Output the (x, y) coordinate of the center of the cell containing the given text.  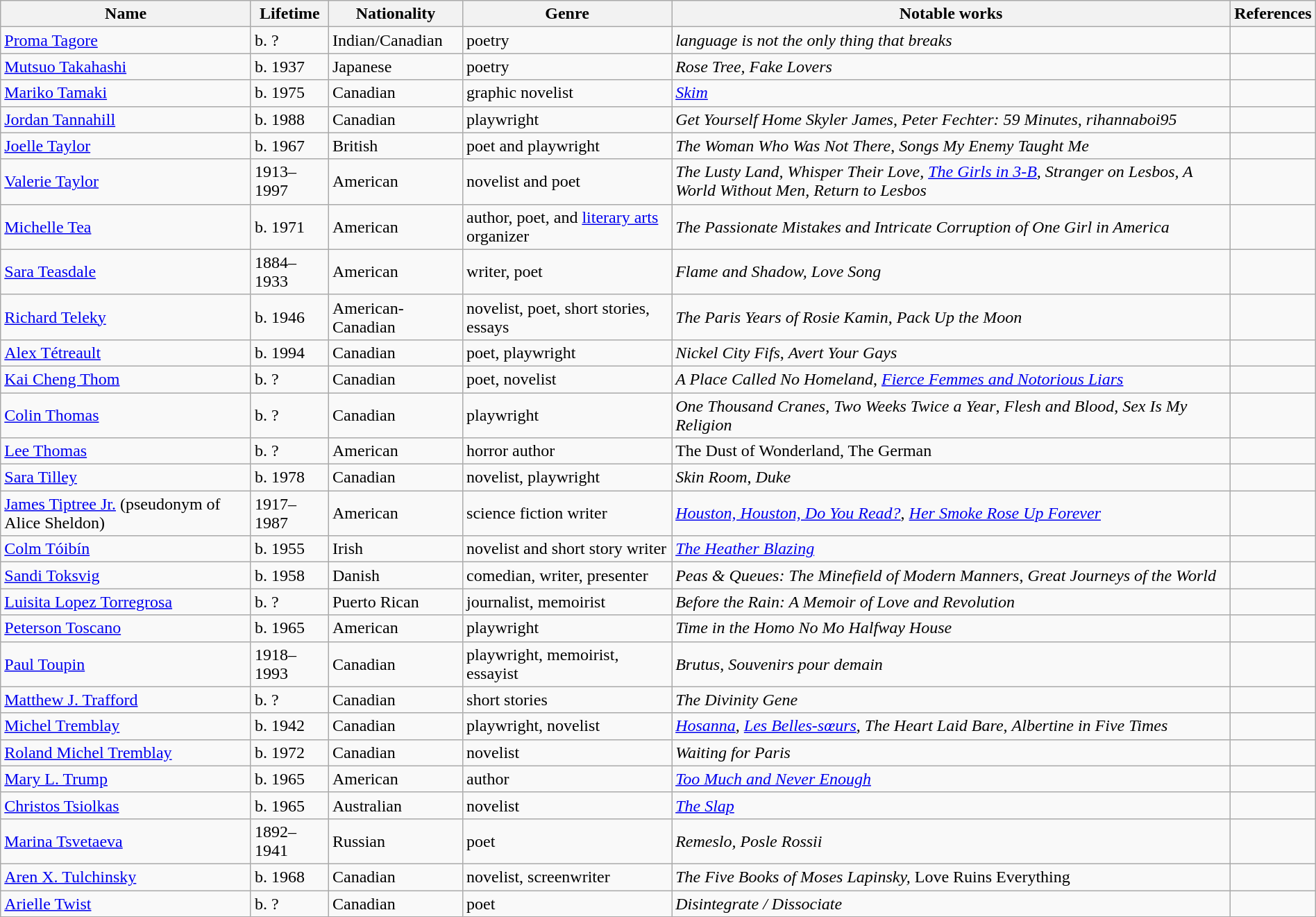
b. 1968 (289, 877)
Michel Tremblay (126, 726)
b. 1972 (289, 752)
Colm Tóibín (126, 549)
Brutus, Souvenirs pour demain (951, 664)
Disintegrate / Dissociate (951, 903)
American-Canadian (396, 317)
comedian, writer, presenter (568, 575)
Paul Toupin (126, 664)
Colin Thomas (126, 415)
Peas & Queues: The Minefield of Modern Manners, Great Journeys of the World (951, 575)
Danish (396, 575)
Puerto Rican (396, 602)
Get Yourself Home Skyler James, Peter Fechter: 59 Minutes, rihannaboi95 (951, 119)
Sandi Toksvig (126, 575)
b. 1994 (289, 353)
Aren X. Tulchinsky (126, 877)
novelist and short story writer (568, 549)
1913–1997 (289, 182)
novelist, screenwriter (568, 877)
Mutsuo Takahashi (126, 67)
graphic novelist (568, 93)
Roland Michel Tremblay (126, 752)
novelist, poet, short stories, essays (568, 317)
The Woman Who Was Not There, Songs My Enemy Taught Me (951, 146)
b. 1988 (289, 119)
poet, novelist (568, 379)
horror author (568, 451)
Name (126, 14)
Australian (396, 805)
Luisita Lopez Torregrosa (126, 602)
Rose Tree, Fake Lovers (951, 67)
The Passionate Mistakes and Intricate Corruption of One Girl in America (951, 226)
Irish (396, 549)
British (396, 146)
Too Much and Never Enough (951, 779)
language is not the only thing that breaks (951, 40)
Hosanna, Les Belles-sœurs, The Heart Laid Bare, Albertine in Five Times (951, 726)
Valerie Taylor (126, 182)
science fiction writer (568, 514)
Kai Cheng Thom (126, 379)
The Dust of Wonderland, The German (951, 451)
b. 1955 (289, 549)
The Slap (951, 805)
journalist, memoirist (568, 602)
Waiting for Paris (951, 752)
Arielle Twist (126, 903)
Sara Teasdale (126, 272)
Michelle Tea (126, 226)
author, poet, and literary arts organizer (568, 226)
b. 1942 (289, 726)
b. 1967 (289, 146)
playwright, novelist (568, 726)
Before the Rain: A Memoir of Love and Revolution (951, 602)
Joelle Taylor (126, 146)
poet and playwright (568, 146)
b. 1971 (289, 226)
Skim (951, 93)
Houston, Houston, Do You Read?, Her Smoke Rose Up Forever (951, 514)
Lee Thomas (126, 451)
b. 1946 (289, 317)
The Five Books of Moses Lapinsky, Love Ruins Everything (951, 877)
Mariko Tamaki (126, 93)
Time in the Homo No Mo Halfway House (951, 628)
b. 1937 (289, 67)
Remeslo, Posle Rossii (951, 841)
Jordan Tannahill (126, 119)
One Thousand Cranes, Two Weeks Twice a Year, Flesh and Blood, Sex Is My Religion (951, 415)
James Tiptree Jr. (pseudonym of Alice Sheldon) (126, 514)
Matthew J. Trafford (126, 700)
Nickel City Fifs, Avert Your Gays (951, 353)
poet, playwright (568, 353)
b. 1978 (289, 478)
Nationality (396, 14)
b. 1975 (289, 93)
Peterson Toscano (126, 628)
playwright, memoirist, essayist (568, 664)
1892–1941 (289, 841)
Richard Teleky (126, 317)
Mary L. Trump (126, 779)
Notable works (951, 14)
The Lusty Land, Whisper Their Love, The Girls in 3-B, Stranger on Lesbos, A World Without Men, Return to Lesbos (951, 182)
novelist, playwright (568, 478)
Skin Room, Duke (951, 478)
Lifetime (289, 14)
Alex Tétreault (126, 353)
1917–1987 (289, 514)
Genre (568, 14)
1884–1933 (289, 272)
writer, poet (568, 272)
short stories (568, 700)
Indian/Canadian (396, 40)
author (568, 779)
Japanese (396, 67)
Russian (396, 841)
novelist and poet (568, 182)
Proma Tagore (126, 40)
b. 1958 (289, 575)
The Divinity Gene (951, 700)
Marina Tsvetaeva (126, 841)
A Place Called No Homeland, Fierce Femmes and Notorious Liars (951, 379)
Christos Tsiolkas (126, 805)
Sara Tilley (126, 478)
The Paris Years of Rosie Kamin, Pack Up the Moon (951, 317)
The Heather Blazing (951, 549)
1918–1993 (289, 664)
Flame and Shadow, Love Song (951, 272)
References (1273, 14)
